Output the (X, Y) coordinate of the center of the cell containing the given text.  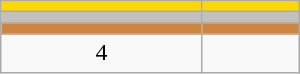
4 (102, 53)
